Extract the [X, Y] coordinate from the center of the cell holding the provided text.  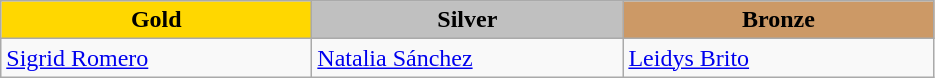
Bronze [778, 20]
Silver [468, 20]
Leidys Brito [778, 58]
Gold [156, 20]
Sigrid Romero [156, 58]
Natalia Sánchez [468, 58]
